Capture the cell that displays the provided text and extract its [X, Y] central coordinate. 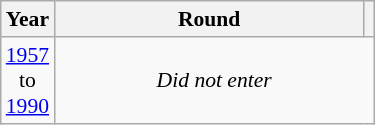
Round [209, 19]
Did not enter [214, 80]
1957to1990 [28, 80]
Year [28, 19]
